For the text-containing cell, return its midpoint in [X, Y] coordinate format. 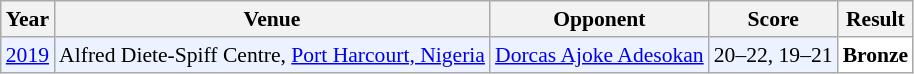
Venue [272, 19]
Result [876, 19]
Opponent [600, 19]
Alfred Diete-Spiff Centre, Port Harcourt, Nigeria [272, 55]
Bronze [876, 55]
20–22, 19–21 [774, 55]
2019 [28, 55]
Score [774, 19]
Dorcas Ajoke Adesokan [600, 55]
Year [28, 19]
